From the cell containing the given text, extract its center point as [X, Y] coordinate. 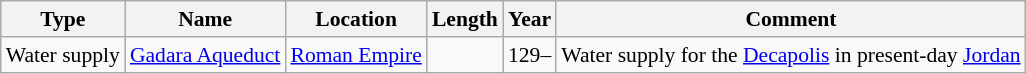
Name [206, 19]
Comment [790, 19]
Year [530, 19]
Gadara Aqueduct [206, 55]
129– [530, 55]
Location [356, 19]
Length [465, 19]
Water supply [63, 55]
Roman Empire [356, 55]
Type [63, 19]
Water supply for the Decapolis in present-day Jordan [790, 55]
